Identify which cell holds the provided text, then report its [x, y] central coordinate. 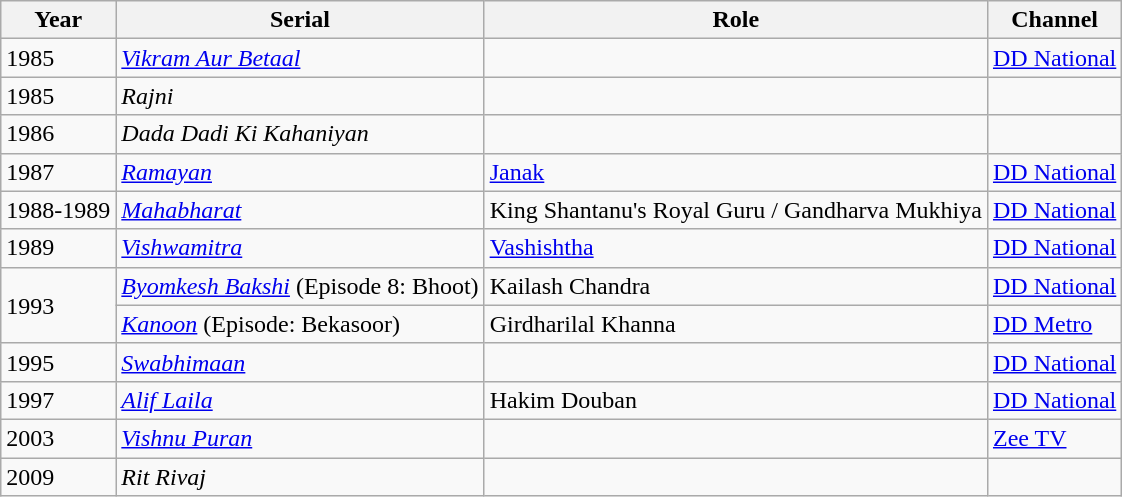
2009 [58, 477]
Kailash Chandra [736, 286]
Vikram Aur Betaal [300, 58]
Zee TV [1054, 438]
1993 [58, 305]
Vishwamitra [300, 248]
Vishnu Puran [300, 438]
1986 [58, 134]
Role [736, 20]
Channel [1054, 20]
DD Metro [1054, 324]
1989 [58, 248]
1987 [58, 172]
Girdharilal Khanna [736, 324]
1995 [58, 362]
Alif Laila [300, 400]
Byomkesh Bakshi (Episode 8: Bhoot) [300, 286]
Serial [300, 20]
Vashishtha [736, 248]
2003 [58, 438]
Dada Dadi Ki Kahaniyan [300, 134]
Ramayan [300, 172]
King Shantanu's Royal Guru / Gandharva Mukhiya [736, 210]
Rajni [300, 96]
Kanoon (Episode: Bekasoor) [300, 324]
Swabhimaan [300, 362]
Rit Rivaj [300, 477]
Mahabharat [300, 210]
1997 [58, 400]
Year [58, 20]
Janak [736, 172]
Hakim Douban [736, 400]
1988-1989 [58, 210]
